Provide the (x, y) coordinate of the cell's center where the given text is located.  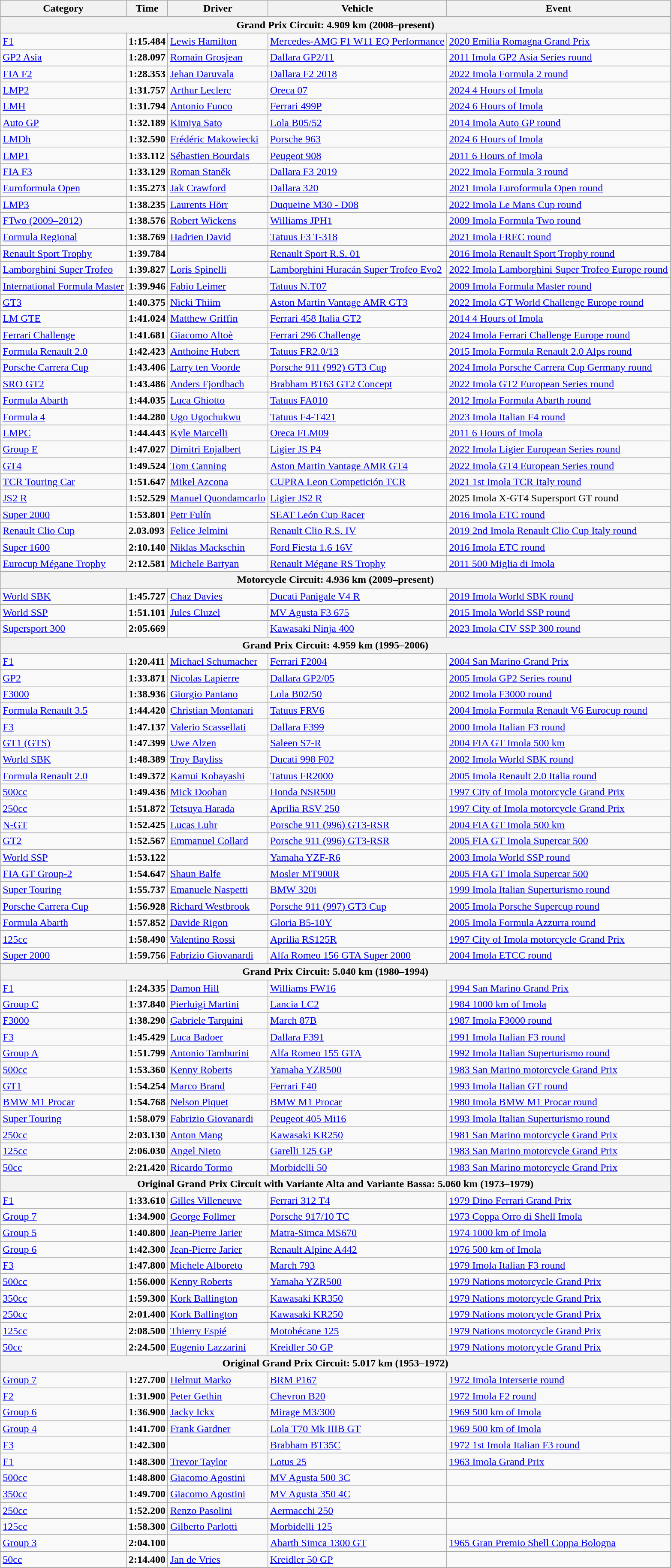
2014 Imola Auto GP round (558, 123)
MV Agusta 350 4C (357, 1494)
1:43.486 (147, 384)
1973 Coppa Orro di Shell Imola (558, 1216)
Renault Clio R.S. IV (357, 531)
Loris Spinelli (218, 270)
2005 Imola Renault 2.0 Italia round (558, 776)
1:34.900 (147, 1216)
1:41.024 (147, 319)
Brabham BT35C (357, 1445)
Ligier JS P4 (357, 449)
2011 500 Miglia di Imola (558, 564)
1:28.353 (147, 74)
1:45.429 (147, 1037)
Kyle Marcelli (218, 433)
Eurocup Mégane Trophy (63, 564)
Dallara GP2/05 (357, 678)
Larry ten Voorde (218, 368)
Time (147, 9)
Uwe Alzen (218, 743)
Romain Grosjean (218, 57)
Group E (63, 449)
Fabio Leimer (218, 286)
Renault Sport Trophy (63, 253)
Abarth Simca 1300 GT (357, 1543)
Category (63, 9)
Ligier JS2 R (357, 498)
Kamui Kobayashi (218, 776)
Arthur Leclerc (218, 90)
2009 Imola Formula Master round (558, 286)
MV Agusta 500 3C (357, 1478)
2:21.420 (147, 1167)
Peugeot 405 Mi16 (357, 1119)
1:48.300 (147, 1461)
Dallara GP2/11 (357, 57)
2016 Imola Renault Sport Trophy round (558, 253)
Aprilia RSV 250 (357, 808)
Group 5 (63, 1233)
Renault Sport R.S. 01 (357, 253)
Helmut Marko (218, 1380)
Jak Crawford (218, 188)
Mirage M3/300 (357, 1412)
LMP1 (63, 155)
LMP2 (63, 90)
1963 Imola Grand Prix (558, 1461)
Group C (63, 1004)
Vehicle (357, 9)
Yamaha YZF-R6 (357, 857)
1:24.335 (147, 988)
N-GT (63, 825)
LMH (63, 106)
Porsche 963 (357, 139)
1:38.769 (147, 237)
1:38.936 (147, 694)
1:38.290 (147, 1021)
1:52.425 (147, 825)
Pierluigi Martini (218, 1004)
1:33.871 (147, 678)
Oreca 07 (357, 90)
BMW 320i (357, 890)
1980 Imola BMW M1 Procar round (558, 1102)
LMDh (63, 139)
Mick Doohan (218, 792)
Felice Jelmini (218, 531)
1993 Imola Italian Superturismo round (558, 1119)
Aston Martin Vantage AMR GT4 (357, 465)
Nelson Piquet (218, 1102)
Dallara F399 (357, 727)
Saleen S7-R (357, 743)
2:12.581 (147, 564)
George Follmer (218, 1216)
1:49.700 (147, 1494)
Ferrari 499P (357, 106)
1:57.852 (147, 923)
FIA GT Group-2 (63, 874)
1:31.794 (147, 106)
Giacomo Altoè (218, 335)
Brabham BT63 GT2 Concept (357, 384)
Jehan Daruvala (218, 74)
1:51.647 (147, 482)
1:45.727 (147, 596)
GT3 (63, 302)
Ferrari 458 Italia GT2 (357, 319)
SRO GT2 (63, 384)
1972 Imola Interserie round (558, 1380)
2015 Imola Formula Renault 2.0 Alps round (558, 351)
2014 4 Hours of Imola (558, 319)
SEAT León Cup Racer (357, 515)
BRM P167 (357, 1380)
2004 Imola Formula Renault V6 Eurocup round (558, 710)
1:31.757 (147, 90)
Anthoine Hubert (218, 351)
Ferrari 312 T4 (357, 1200)
1:20.411 (147, 661)
Morbidelli 50 (357, 1167)
Porsche 911 (997) GT3 Cup (357, 906)
1:38.576 (147, 221)
Alfa Romeo 155 GTA (357, 1053)
Laurents Hörr (218, 205)
1:28.097 (147, 57)
1:38.235 (147, 205)
Ricardo Tormo (218, 1167)
2024 Imola Ferrari Challenge Europe round (558, 335)
Peugeot 908 (357, 155)
Lewis Hamilton (218, 41)
2024 Imola Porsche Carrera Cup Germany round (558, 368)
2022 Imola GT World Challenge Europe round (558, 302)
1:31.900 (147, 1396)
1:47.137 (147, 727)
Eugenio Lazzarini (218, 1347)
1:58.079 (147, 1119)
Grand Prix Circuit: 4.909 km (2008–present) (335, 25)
Antonio Fuoco (218, 106)
Gabriele Tarquini (218, 1021)
1:33.610 (147, 1200)
2005 Imola Formula Azzurra round (558, 923)
Anton Mang (218, 1135)
2022 Imola Formula 3 round (558, 172)
Lamborghini Huracán Super Trofeo Evo2 (357, 270)
1:44.420 (147, 710)
2022 Imola GT4 European Series round (558, 465)
2:04.100 (147, 1543)
1:48.800 (147, 1478)
1:53.360 (147, 1070)
MV Agusta F3 675 (357, 612)
Lola T70 Mk IIIB GT (357, 1429)
Gilberto Parlotti (218, 1527)
Group 3 (63, 1543)
Motorcycle Circuit: 4.936 km (2009–present) (335, 580)
1:56.000 (147, 1282)
Kawasaki KR350 (357, 1298)
1:49.436 (147, 792)
Peter Gethin (218, 1396)
2021 Imola FREC round (558, 237)
Auto GP (63, 123)
1:54.254 (147, 1086)
FIA F3 (63, 172)
LMP3 (63, 205)
1993 Imola Italian GT round (558, 1086)
Driver (218, 9)
Original Grand Prix Circuit with Variante Alta and Variante Bassa: 5.060 km (1973–1979) (335, 1184)
1981 San Marino motorcycle Grand Prix (558, 1135)
2024 4 Hours of Imola (558, 90)
1965 Gran Premio Shell Coppa Bologna (558, 1543)
Emmanuel Collard (218, 841)
Supersport 300 (63, 629)
2002 Imola World SBK round (558, 760)
Group 4 (63, 1429)
2004 San Marino Grand Prix (558, 661)
Christian Montanari (218, 710)
Grand Prix Circuit: 4.959 km (1995–2006) (335, 645)
1:54.647 (147, 874)
1:54.768 (147, 1102)
1:58.300 (147, 1527)
Formula Regional (63, 237)
1:44.443 (147, 433)
1:47.399 (147, 743)
Roman Staněk (218, 172)
2022 Imola Lamborghini Super Trofeo Europe round (558, 270)
1:52.200 (147, 1510)
Jules Cluzel (218, 612)
2:10.140 (147, 547)
1:52.567 (147, 841)
2022 Imola Formula 2 round (558, 74)
Dallara 320 (357, 188)
2021 Imola Euroformula Open round (558, 188)
1:40.800 (147, 1233)
1974 1000 km of Imola (558, 1233)
Matra-Simca MS670 (357, 1233)
Marco Brand (218, 1086)
Luca Ghiotto (218, 400)
GP2 (63, 678)
1:37.840 (147, 1004)
1:32.189 (147, 123)
1:27.700 (147, 1380)
Ducati Panigale V4 R (357, 596)
1:35.273 (147, 188)
1:51.101 (147, 612)
Nicki Thiim (218, 302)
Formula 4 (63, 416)
Ferrari F2004 (357, 661)
Sébastien Bourdais (218, 155)
2019 Imola World SBK round (558, 596)
2:05.669 (147, 629)
1:33.129 (147, 172)
Lola B05/52 (357, 123)
2022 Imola Ligier European Series round (558, 449)
Anders Fjordbach (218, 384)
Ducati 998 F02 (357, 760)
1:40.375 (147, 302)
Kimiya Sato (218, 123)
JS2 R (63, 498)
2:03.130 (147, 1135)
Formula Renault 3.5 (63, 710)
GT1 (63, 1086)
2022 Imola GT2 European Series round (558, 384)
Jan de Vries (218, 1559)
1:51.872 (147, 808)
Frank Gardner (218, 1429)
Valerio Scassellati (218, 727)
Antonio Tamburini (218, 1053)
2000 Imola Italian F3 round (558, 727)
Ferrari Challenge (63, 335)
Tom Canning (218, 465)
1979 Imola Italian F3 round (558, 1266)
Aston Martin Vantage AMR GT3 (357, 302)
Lola B02/50 (357, 694)
Mercedes-AMG F1 W11 EQ Performance (357, 41)
1994 San Marino Grand Prix (558, 988)
1987 Imola F3000 round (558, 1021)
1:42.423 (147, 351)
Shaun Balfe (218, 874)
Lotus 25 (357, 1461)
1:41.700 (147, 1429)
1:53.801 (147, 515)
1976 500 km of Imola (558, 1249)
2023 Imola CIV SSP 300 round (558, 629)
2005 Imola Porsche Supercup round (558, 906)
Luca Badoer (218, 1037)
FIA F2 (63, 74)
Matthew Griffin (218, 319)
Hadrien David (218, 237)
LMPC (63, 433)
1:44.280 (147, 416)
2:14.400 (147, 1559)
Grand Prix Circuit: 5.040 km (1980–1994) (335, 971)
F2 (63, 1396)
Dallara F2 2018 (357, 74)
2023 Imola Italian F4 round (558, 416)
1:48.389 (147, 760)
Chevron B20 (357, 1396)
Michele Bartyan (218, 564)
Renault Clio Cup (63, 531)
Renault Alpine A442 (357, 1249)
CUPRA Leon Competición TCR (357, 482)
Group A (63, 1053)
2.03.093 (147, 531)
Renzo Pasolini (218, 1510)
1:52.529 (147, 498)
Tatuus FRV6 (357, 710)
Gilles Villeneuve (218, 1200)
Michael Schumacher (218, 661)
Original Grand Prix Circuit: 5.017 km (1953–1972) (335, 1363)
1:33.112 (147, 155)
1991 Imola Italian F3 round (558, 1037)
Tatuus N.T07 (357, 286)
2002 Imola F3000 round (558, 694)
Gloria B5-10Y (357, 923)
Robert Wickens (218, 221)
2019 2nd Imola Renault Clio Cup Italy round (558, 531)
Euroformula Open (63, 188)
2:24.500 (147, 1347)
Angel Nieto (218, 1151)
Tetsuya Harada (218, 808)
Dimitri Enjalbert (218, 449)
Ugo Ugochukwu (218, 416)
1:49.372 (147, 776)
LM GTE (63, 319)
1:47.800 (147, 1266)
Valentino Rossi (218, 939)
Mikel Azcona (218, 482)
1:55.737 (147, 890)
2020 Emilia Romagna Grand Prix (558, 41)
1972 1st Imola Italian F3 round (558, 1445)
1984 1000 km of Imola (558, 1004)
Tatuus FR2000 (357, 776)
Tatuus FA010 (357, 400)
Manuel Quondamcarlo (218, 498)
Mosler MT900R (357, 874)
Duqueine M30 - D08 (357, 205)
Michele Alboreto (218, 1266)
Frédéric Makowiecki (218, 139)
March 87B (357, 1021)
2009 Imola Formula Two round (558, 221)
Williams JPH1 (357, 221)
March 793 (357, 1266)
Damon Hill (218, 988)
Niklas Mackschin (218, 547)
Aermacchi 250 (357, 1510)
Troy Bayliss (218, 760)
Ferrari 296 Challenge (357, 335)
Lamborghini Super Trofeo (63, 270)
2022 Imola Le Mans Cup round (558, 205)
1:43.406 (147, 368)
Dallara F3 2019 (357, 172)
1:56.928 (147, 906)
GP2 Asia (63, 57)
Giorgio Pantano (218, 694)
1:39.784 (147, 253)
2011 Imola GP2 Asia Series round (558, 57)
1992 Imola Italian Superturismo round (558, 1053)
Oreca FLM09 (357, 433)
2004 Imola ETCC round (558, 955)
Porsche 917/10 TC (357, 1216)
TCR Touring Car (63, 482)
Event (558, 9)
Richard Westbrook (218, 906)
GT2 (63, 841)
Tatuus FR2.0/13 (357, 351)
Honda NSR500 (357, 792)
Nicolas Lapierre (218, 678)
Ford Fiesta 1.6 16V (357, 547)
Super 1600 (63, 547)
Petr Fulín (218, 515)
1:51.799 (147, 1053)
Davide Rigon (218, 923)
Ferrari F40 (357, 1086)
Williams FW16 (357, 988)
Garelli 125 GP (357, 1151)
2012 Imola Formula Abarth round (558, 400)
2:08.500 (147, 1331)
1:58.490 (147, 939)
Morbidelli 125 (357, 1527)
Aprilia RS125R (357, 939)
1:41.681 (147, 335)
Dallara F391 (357, 1037)
1:32.590 (147, 139)
Lucas Luhr (218, 825)
1:36.900 (147, 1412)
GT4 (63, 465)
2003 Imola World SSP round (558, 857)
Lancia LC2 (357, 1004)
1:39.946 (147, 286)
Renault Mégane RS Trophy (357, 564)
GT1 (GTS) (63, 743)
Alfa Romeo 156 GTA Super 2000 (357, 955)
2015 Imola World SSP round (558, 612)
Porsche 911 (992) GT3 Cup (357, 368)
2:01.400 (147, 1315)
1:59.300 (147, 1298)
1999 Imola Italian Superturismo round (558, 890)
International Formula Master (63, 286)
FTwo (2009–2012) (63, 221)
1:49.524 (147, 465)
1979 Dino Ferrari Grand Prix (558, 1200)
2005 Imola GP2 Series round (558, 678)
Tatuus F3 T-318 (357, 237)
Tatuus F4-T421 (357, 416)
Emanuele Naspetti (218, 890)
Thierry Espié (218, 1331)
2021 1st Imola TCR Italy round (558, 482)
Jacky Ickx (218, 1412)
1:15.484 (147, 41)
1:53.122 (147, 857)
1:44.035 (147, 400)
1972 Imola F2 round (558, 1396)
Kawasaki Ninja 400 (357, 629)
2:06.030 (147, 1151)
2025 Imola X-GT4 Supersport GT round (558, 498)
1:59.756 (147, 955)
Chaz Davies (218, 596)
Motobécane 125 (357, 1331)
1:39.827 (147, 270)
Trevor Taylor (218, 1461)
1:47.027 (147, 449)
